Provide the [X, Y] coordinate of the cell's center where the given text is located.  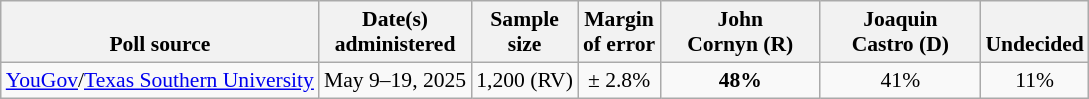
48% [740, 80]
Date(s)administered [395, 32]
41% [900, 80]
1,200 (RV) [524, 80]
Poll source [160, 32]
Samplesize [524, 32]
Undecided [1034, 32]
JohnCornyn (R) [740, 32]
± 2.8% [619, 80]
May 9–19, 2025 [395, 80]
11% [1034, 80]
JoaquinCastro (D) [900, 32]
Marginof error [619, 32]
YouGov/Texas Southern University [160, 80]
